Capture the cell that displays the provided text and extract its (X, Y) central coordinate. 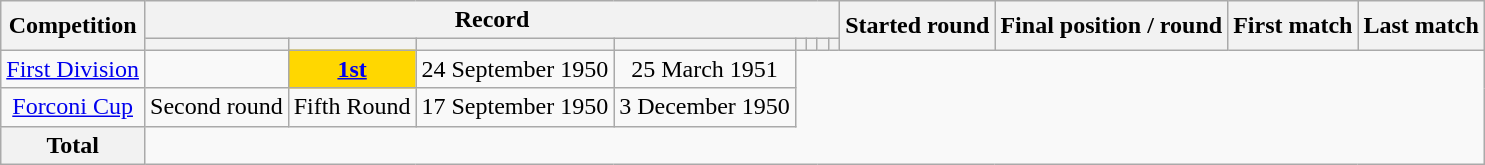
17 September 1950 (515, 107)
3 December 1950 (705, 107)
25 March 1951 (705, 69)
First match (1293, 26)
Total (73, 145)
First Division (73, 69)
Record (492, 20)
24 September 1950 (515, 69)
Last match (1421, 26)
1st (352, 69)
Second round (217, 107)
Forconi Cup (73, 107)
Started round (918, 26)
Fifth Round (352, 107)
Competition (73, 26)
Final position / round (1112, 26)
